Return the (x, y) coordinate for the center point of the cell that contains the specified text.  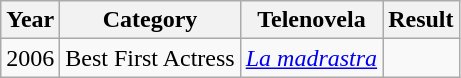
La madrastra (311, 58)
Category (150, 20)
Best First Actress (150, 58)
Telenovela (311, 20)
Year (30, 20)
2006 (30, 58)
Result (421, 20)
